Determine the [x, y] coordinate at the center of the cell enclosing the given text.  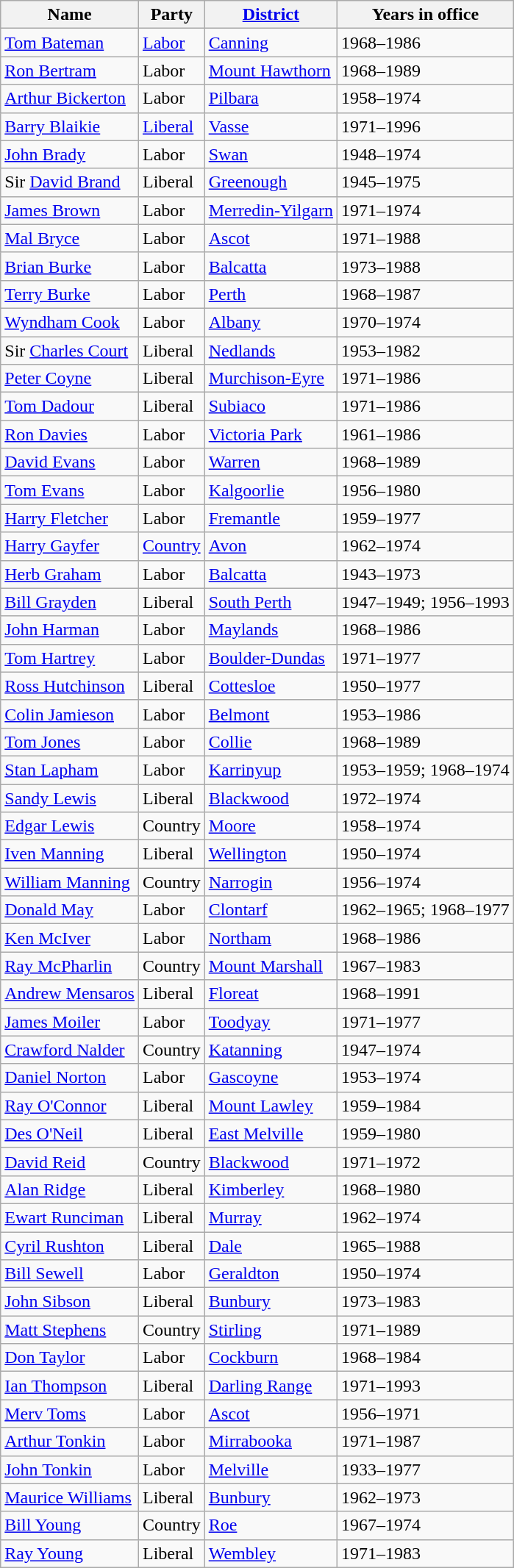
Wellington [271, 854]
Pilbara [271, 99]
Swan [271, 154]
Arthur Bickerton [70, 99]
District [271, 15]
Vasse [271, 126]
Years in office [426, 15]
David Reid [70, 1161]
Andrew Mensaros [70, 994]
Name [70, 15]
David Evans [70, 462]
Merv Toms [70, 1414]
1971–1988 [426, 238]
Albany [271, 322]
Avon [271, 546]
1945–1975 [426, 182]
1959–1984 [426, 1106]
Party [171, 15]
Stirling [271, 1330]
Merredin-Yilgarn [271, 210]
Greenough [271, 182]
Wyndham Cook [70, 322]
Herb Graham [70, 574]
1970–1974 [426, 322]
Darling Range [271, 1386]
Cottesloe [271, 686]
Sandy Lewis [70, 798]
Peter Coyne [70, 379]
Iven Manning [70, 854]
John Brady [70, 154]
Ray McPharlin [70, 966]
Ron Davies [70, 434]
1962–1973 [426, 1497]
Mount Marshall [271, 966]
Fremantle [271, 518]
Murchison-Eyre [271, 379]
Donald May [70, 910]
Tom Bateman [70, 43]
1973–1988 [426, 266]
Mal Bryce [70, 238]
Kimberley [271, 1189]
Narrogin [271, 882]
1933–1977 [426, 1469]
1953–1986 [426, 714]
Kalgoorlie [271, 490]
1968–1980 [426, 1189]
Wembley [271, 1553]
Moore [271, 826]
Dale [271, 1246]
Sir David Brand [70, 182]
Colin Jamieson [70, 714]
Boulder-Dundas [271, 658]
Harry Fletcher [70, 518]
1971–1983 [426, 1553]
1959–1980 [426, 1134]
Arthur Tonkin [70, 1442]
William Manning [70, 882]
Gascoyne [271, 1078]
Crawford Nalder [70, 1050]
Daniel Norton [70, 1078]
Clontarf [271, 910]
1972–1974 [426, 798]
Northam [271, 938]
Ray Young [70, 1553]
1971–1974 [426, 210]
1948–1974 [426, 154]
Mount Hawthorn [271, 71]
Don Taylor [70, 1358]
1953–1959; 1968–1974 [426, 770]
Maylands [271, 630]
1947–1949; 1956–1993 [426, 602]
Nedlands [271, 351]
Cyril Rushton [70, 1246]
Terry Burke [70, 294]
1956–1980 [426, 490]
Maurice Williams [70, 1497]
Murray [271, 1217]
Subiaco [271, 407]
Mount Lawley [271, 1106]
John Sibson [70, 1302]
Floreat [271, 994]
1956–1971 [426, 1414]
Tom Hartrey [70, 658]
1943–1973 [426, 574]
1967–1983 [426, 966]
Ross Hutchinson [70, 686]
Matt Stephens [70, 1330]
Ian Thompson [70, 1386]
Melville [271, 1469]
Canning [271, 43]
Victoria Park [271, 434]
East Melville [271, 1134]
1971–1996 [426, 126]
1968–1987 [426, 294]
Toodyay [271, 1022]
1968–1991 [426, 994]
Stan Lapham [70, 770]
Mirrabooka [271, 1442]
Belmont [271, 714]
Bill Young [70, 1525]
1971–1987 [426, 1442]
Perth [271, 294]
Katanning [271, 1050]
1953–1974 [426, 1078]
Des O'Neil [70, 1134]
1956–1974 [426, 882]
Ron Bertram [70, 71]
Harry Gayfer [70, 546]
1973–1983 [426, 1302]
Tom Jones [70, 742]
James Moiler [70, 1022]
John Tonkin [70, 1469]
1953–1982 [426, 351]
Alan Ridge [70, 1189]
1971–1972 [426, 1161]
Roe [271, 1525]
Tom Dadour [70, 407]
Ray O'Connor [70, 1106]
Karrinyup [271, 770]
Sir Charles Court [70, 351]
1947–1974 [426, 1050]
Bill Grayden [70, 602]
1962–1965; 1968–1977 [426, 910]
1961–1986 [426, 434]
South Perth [271, 602]
Bill Sewell [70, 1274]
1967–1974 [426, 1525]
1971–1993 [426, 1386]
Geraldton [271, 1274]
Ken McIver [70, 938]
1968–1984 [426, 1358]
1971–1989 [426, 1330]
1959–1977 [426, 518]
Barry Blaikie [70, 126]
1950–1977 [426, 686]
Warren [271, 462]
Ewart Runciman [70, 1217]
Tom Evans [70, 490]
1965–1988 [426, 1246]
John Harman [70, 630]
Brian Burke [70, 266]
James Brown [70, 210]
Edgar Lewis [70, 826]
Collie [271, 742]
Cockburn [271, 1358]
